Search for the cell housing the specified text and yield its [x, y] center coordinate. 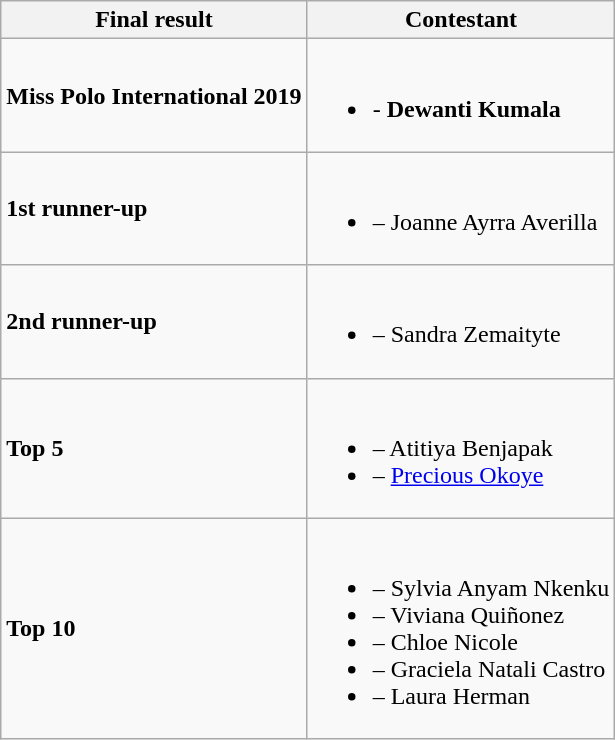
– Sylvia Anyam Nkenku – Viviana Quiñonez – Chloe Nicole – Graciela Natali Castro – Laura Herman [461, 628]
– Sandra Zemaityte [461, 322]
Final result [154, 20]
– Atitiya Benjapak – Precious Okoye [461, 448]
Top 10 [154, 628]
Contestant [461, 20]
- Dewanti Kumala [461, 96]
Miss Polo International 2019 [154, 96]
1st runner-up [154, 208]
– Joanne Ayrra Averilla [461, 208]
2nd runner-up [154, 322]
Top 5 [154, 448]
